Determine the (x, y) coordinate at the center of the cell enclosing the given text.  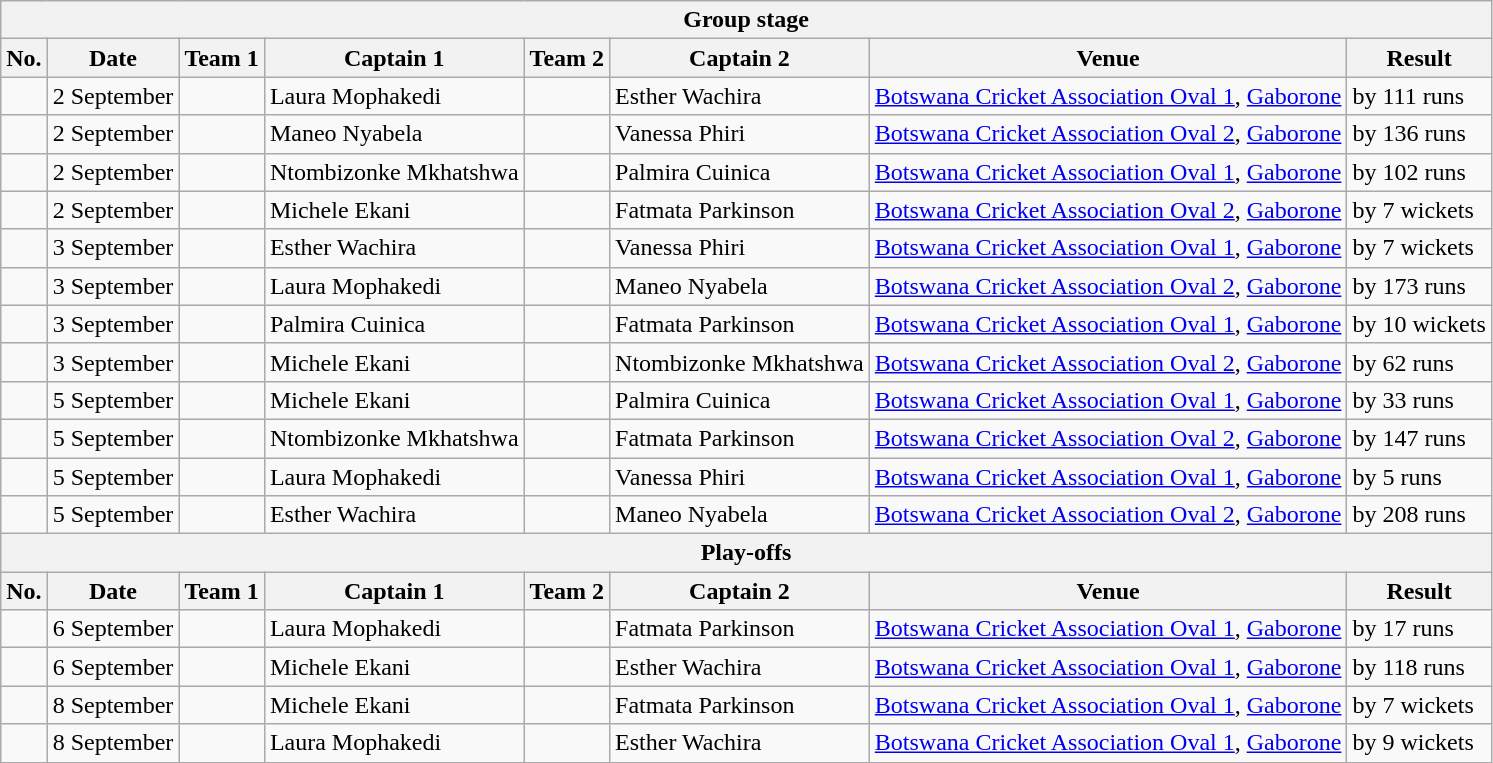
Play-offs (746, 553)
by 10 wickets (1419, 324)
by 33 runs (1419, 400)
by 102 runs (1419, 172)
by 62 runs (1419, 362)
Group stage (746, 20)
by 136 runs (1419, 134)
by 147 runs (1419, 438)
by 9 wickets (1419, 743)
by 208 runs (1419, 515)
by 17 runs (1419, 629)
by 118 runs (1419, 667)
by 111 runs (1419, 96)
by 173 runs (1419, 286)
by 5 runs (1419, 477)
